Detect which cell encompasses the target text, then output its [X, Y] center coordinate. 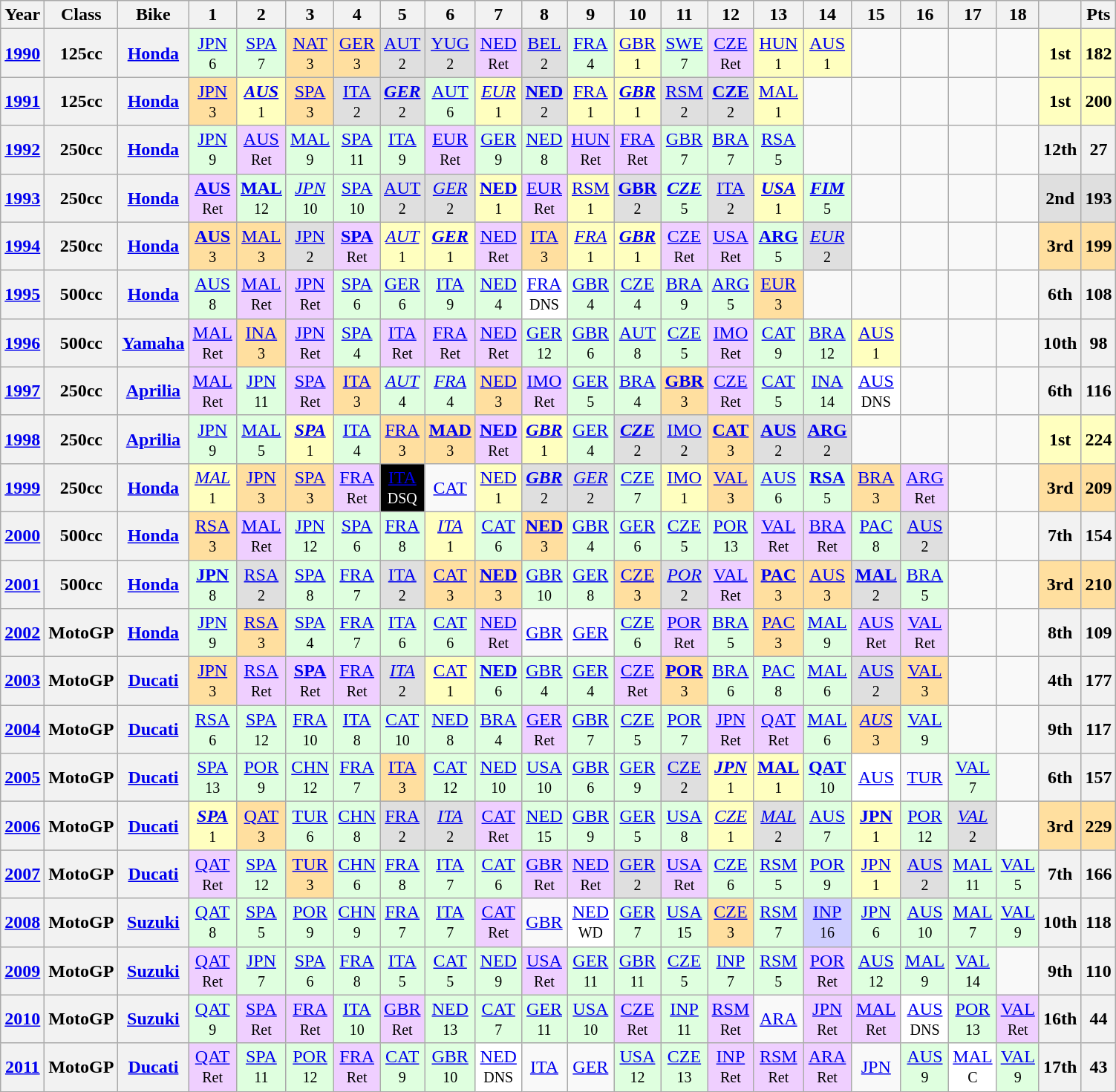
1992 [22, 150]
ITA [544, 1068]
CAT12 [450, 778]
AUT6 [450, 101]
INA3 [261, 343]
1996 [22, 343]
200 [1099, 101]
NEDDNS [498, 1068]
TUR3 [310, 874]
2005 [22, 778]
Pts [1099, 15]
18 [1017, 15]
16th [1060, 1019]
NED6 [498, 681]
27 [1099, 150]
NED9 [498, 971]
Class [82, 15]
VAL5 [1017, 874]
JPN7 [261, 971]
FRA3 [402, 439]
MAL5 [261, 439]
CAT10 [402, 729]
GERRet [544, 729]
RSM1 [591, 197]
8th [1060, 632]
BEL2 [544, 53]
1994 [22, 246]
116 [1099, 390]
11 [685, 15]
5 [402, 15]
USA15 [685, 922]
QAT9 [212, 1019]
CZE7 [637, 487]
17th [1060, 1068]
CHN9 [357, 922]
FIM5 [827, 197]
1995 [22, 294]
229 [1099, 825]
Bike [153, 15]
CAT1 [450, 681]
ITA10 [357, 1019]
EUR2 [827, 246]
RSARet [261, 681]
GER12 [544, 343]
MAD3 [450, 439]
EUR3 [778, 294]
118 [1099, 922]
USA8 [685, 825]
GBR9 [591, 825]
NED2 [544, 101]
2000 [22, 536]
43 [1099, 1068]
GBR3 [685, 390]
6 [450, 15]
SPA10 [357, 197]
BRA7 [731, 150]
SWE7 [685, 53]
1993 [22, 197]
2006 [22, 825]
FRADNS [544, 294]
FRA10 [310, 729]
POR2 [685, 583]
117 [1099, 729]
1 [212, 15]
110 [1099, 971]
182 [1099, 53]
RSA2 [261, 583]
ITADSQ [402, 487]
NED4 [498, 294]
AUS10 [924, 922]
44 [1099, 1019]
8 [544, 15]
193 [1099, 197]
BRA6 [731, 681]
4th [1060, 681]
13 [778, 15]
2009 [22, 971]
ITA4 [357, 439]
GER7 [637, 922]
2008 [22, 922]
1991 [22, 101]
NED10 [498, 778]
1999 [22, 487]
224 [1099, 439]
QAT10 [827, 778]
AUS7 [827, 825]
INP16 [827, 922]
BRA9 [685, 294]
ITA8 [357, 729]
EUR1 [498, 101]
109 [1099, 632]
177 [1099, 681]
AUT4 [402, 390]
210 [1099, 583]
VAL 14 [973, 971]
IMO1 [685, 487]
NAT3 [310, 53]
INPRet [731, 1068]
2002 [22, 632]
VAL2 [973, 825]
AUS12 [876, 971]
209 [1099, 487]
AUS9 [924, 1068]
12th [1060, 150]
14 [827, 15]
MAL3 [261, 246]
HUNRet [591, 150]
HUN1 [778, 53]
CZE1 [731, 825]
QAT8 [212, 922]
CAT [450, 487]
MAL11 [973, 874]
MAL12 [261, 197]
98 [1099, 343]
GBR11 [637, 971]
CHN12 [310, 778]
Yamaha [153, 343]
BRARet [827, 536]
AUT1 [402, 246]
ITARet [402, 343]
JPN [876, 1068]
CAT7 [498, 1019]
VAL7 [973, 778]
157 [1099, 778]
CZE4 [637, 294]
154 [1099, 536]
RSA6 [212, 729]
Year [22, 15]
TUR6 [310, 825]
NED15 [544, 825]
BRA12 [827, 343]
108 [1099, 294]
INP11 [685, 1019]
2 [261, 15]
9 [591, 15]
199 [1099, 246]
IMO2 [685, 439]
FRA2 [402, 825]
ITA6 [402, 632]
2nd [1060, 197]
ARGRet [924, 487]
16 [924, 15]
17 [973, 15]
1990 [22, 53]
15 [876, 15]
JPN8 [212, 583]
INP7 [731, 971]
SPA13 [212, 778]
2010 [22, 1019]
SPA5 [261, 922]
MAL7 [973, 922]
INA14 [827, 390]
JPN11 [261, 390]
AUS8 [212, 294]
4 [357, 15]
USA12 [637, 1068]
BRA3 [876, 487]
3 [310, 15]
7 [498, 15]
CHN8 [357, 825]
12 [731, 15]
AUT8 [637, 343]
ARARet [827, 1068]
USA1 [778, 197]
POR7 [685, 729]
SPA8 [310, 583]
GER1 [450, 246]
2007 [22, 874]
AUS6 [778, 487]
YUG2 [450, 53]
CZE13 [685, 1068]
ITA1 [450, 536]
NED13 [450, 1019]
AUS [876, 778]
MALC [973, 1068]
JPN12 [310, 536]
GER3 [357, 53]
2003 [22, 681]
CHN6 [357, 874]
QAT3 [261, 825]
ARA [778, 1019]
JPN10 [310, 197]
NEDWD [591, 922]
2011 [22, 1068]
2001 [22, 583]
ARG2 [827, 439]
TUR [924, 778]
1997 [22, 390]
JPN2 [310, 246]
GER8 [591, 583]
RSM2 [685, 101]
ITA5 [402, 971]
RSM7 [778, 922]
10 [637, 15]
POR3 [685, 681]
1998 [22, 439]
166 [1099, 874]
SPA7 [261, 53]
2004 [22, 729]
